From the cell containing the given text, extract its center point as (X, Y) coordinate. 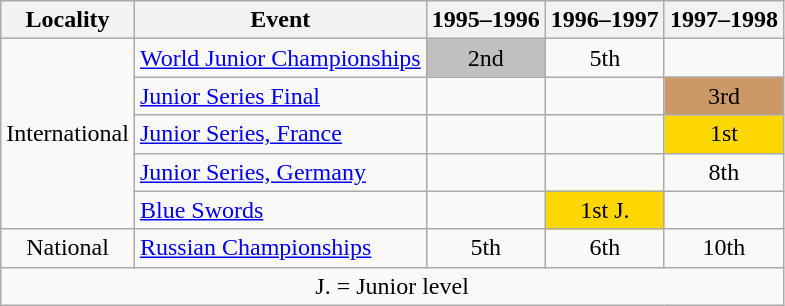
1996–1997 (604, 20)
Junior Series, France (280, 134)
2nd (486, 58)
1997–1998 (724, 20)
10th (724, 248)
1995–1996 (486, 20)
1st (724, 134)
8th (724, 172)
International (68, 134)
Junior Series, Germany (280, 172)
Junior Series Final (280, 96)
Russian Championships (280, 248)
World Junior Championships (280, 58)
J. = Junior level (392, 286)
Locality (68, 20)
1st J. (604, 210)
Event (280, 20)
3rd (724, 96)
6th (604, 248)
National (68, 248)
Blue Swords (280, 210)
